Determine the (X, Y) coordinate at the center of the cell enclosing the given text.  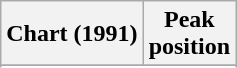
Chart (1991) (72, 34)
Peakposition (189, 34)
